Scan for the cell matching the given text and deliver its (X, Y) coordinate at center. 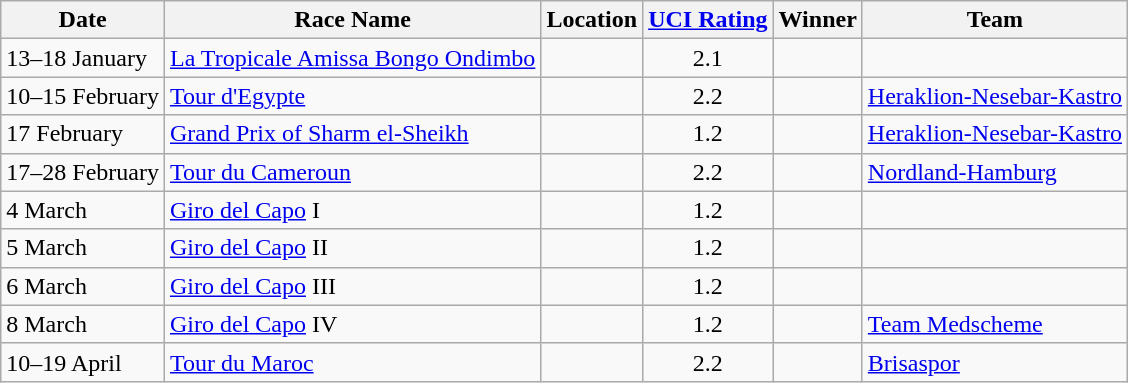
Tour d'Egypte (352, 96)
Race Name (352, 20)
Date (83, 20)
Giro del Capo IV (352, 324)
2.1 (708, 58)
Tour du Maroc (352, 362)
Nordland-Hamburg (994, 172)
5 March (83, 248)
Team (994, 20)
10–19 April (83, 362)
Tour du Cameroun (352, 172)
Grand Prix of Sharm el-Sheikh (352, 134)
Giro del Capo I (352, 210)
8 March (83, 324)
10–15 February (83, 96)
La Tropicale Amissa Bongo Ondimbo (352, 58)
6 March (83, 286)
Team Medscheme (994, 324)
Brisaspor (994, 362)
4 March (83, 210)
17 February (83, 134)
Giro del Capo III (352, 286)
Giro del Capo II (352, 248)
Location (592, 20)
UCI Rating (708, 20)
Winner (818, 20)
17–28 February (83, 172)
13–18 January (83, 58)
